Extract the [X, Y] coordinate from the center of the cell holding the provided text.  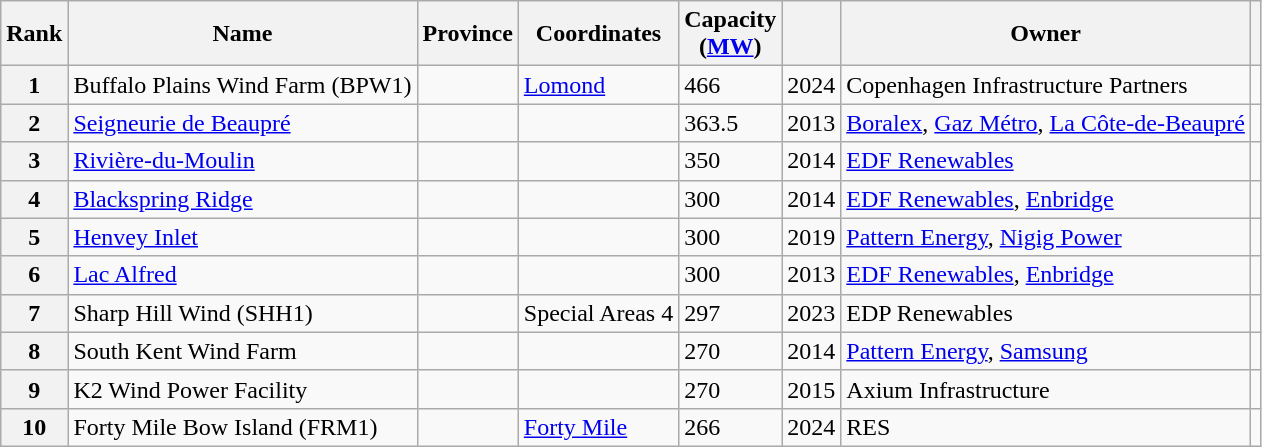
Blackspring Ridge [242, 199]
K2 Wind Power Facility [242, 389]
Coordinates [598, 34]
266 [730, 427]
2023 [812, 313]
Lomond [598, 85]
RES [1046, 427]
Rivière-du-Moulin [242, 161]
4 [34, 199]
Owner [1046, 34]
10 [34, 427]
1 [34, 85]
7 [34, 313]
2 [34, 123]
Name [242, 34]
9 [34, 389]
Henvey Inlet [242, 237]
Axium Infrastructure [1046, 389]
8 [34, 351]
Pattern Energy, Samsung [1046, 351]
Forty Mile Bow Island (FRM1) [242, 427]
Seigneurie de Beaupré [242, 123]
EDP Renewables [1046, 313]
Forty Mile [598, 427]
Lac Alfred [242, 275]
5 [34, 237]
Rank [34, 34]
363.5 [730, 123]
South Kent Wind Farm [242, 351]
2019 [812, 237]
6 [34, 275]
Pattern Energy, Nigig Power [1046, 237]
Sharp Hill Wind (SHH1) [242, 313]
Special Areas 4 [598, 313]
Capacity(MW) [730, 34]
350 [730, 161]
2015 [812, 389]
3 [34, 161]
297 [730, 313]
Copenhagen Infrastructure Partners [1046, 85]
466 [730, 85]
Province [468, 34]
EDF Renewables [1046, 161]
Boralex, Gaz Métro, La Côte-de-Beaupré [1046, 123]
Buffalo Plains Wind Farm (BPW1) [242, 85]
